For the text-containing cell, return its midpoint in [X, Y] coordinate format. 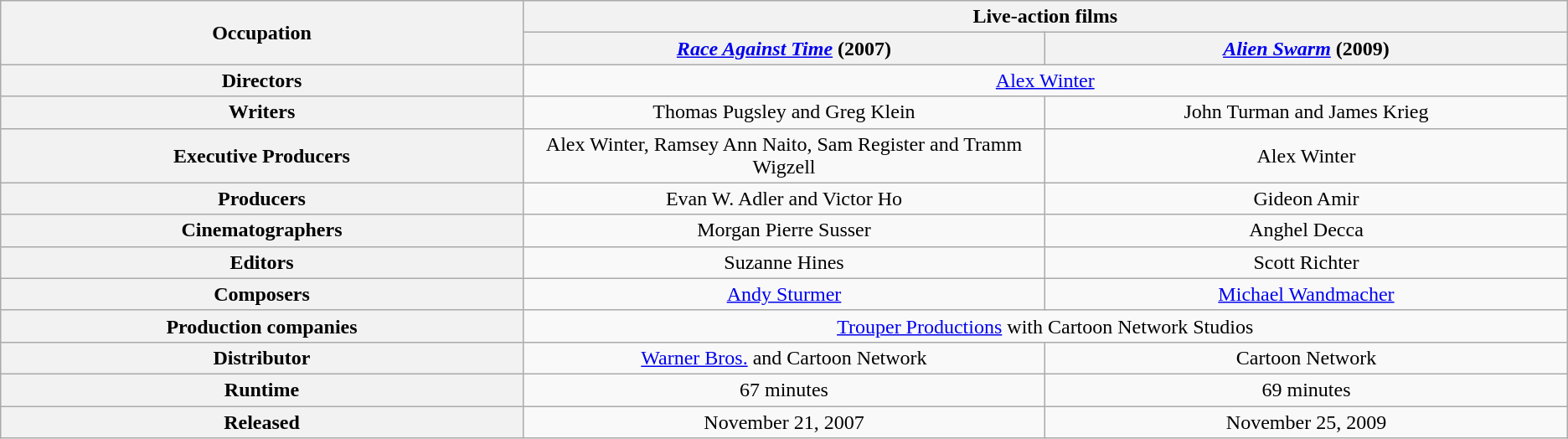
69 minutes [1307, 390]
Directors [261, 80]
Executive Producers [261, 156]
John Turman and James Krieg [1307, 112]
Thomas Pugsley and Greg Klein [784, 112]
Morgan Pierre Susser [784, 230]
Scott Richter [1307, 262]
November 25, 2009 [1307, 421]
Production companies [261, 326]
Editors [261, 262]
Alien Swarm (2009) [1307, 49]
Trouper Productions with Cartoon Network Studios [1045, 326]
Cartoon Network [1307, 358]
Composers [261, 294]
November 21, 2007 [784, 421]
Writers [261, 112]
Live-action films [1045, 17]
Producers [261, 199]
Suzanne Hines [784, 262]
Occupation [261, 33]
Released [261, 421]
Gideon Amir [1307, 199]
Evan W. Adler and Victor Ho [784, 199]
Cinematographers [261, 230]
67 minutes [784, 390]
Michael Wandmacher [1307, 294]
Runtime [261, 390]
Distributor [261, 358]
Race Against Time (2007) [784, 49]
Anghel Decca [1307, 230]
Andy Sturmer [784, 294]
Warner Bros. and Cartoon Network [784, 358]
Alex Winter, Ramsey Ann Naito, Sam Register and Tramm Wigzell [784, 156]
